Scan for the cell matching the given text and deliver its [X, Y] coordinate at center. 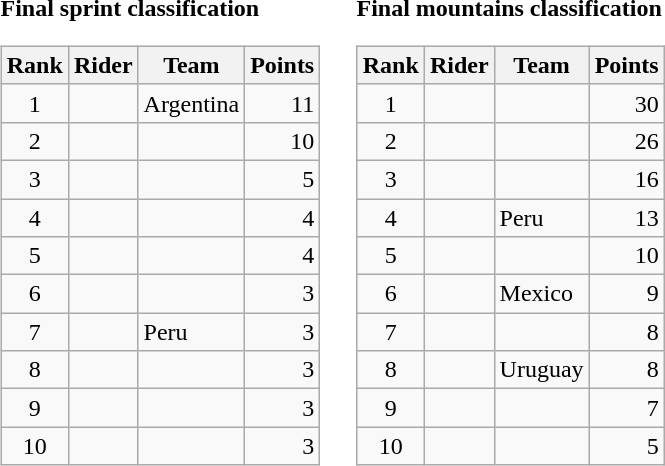
Argentina [192, 103]
16 [626, 179]
26 [626, 141]
13 [626, 217]
30 [626, 103]
Uruguay [542, 370]
11 [282, 103]
Mexico [542, 294]
